Return the (X, Y) coordinate for the center point of the cell that contains the specified text.  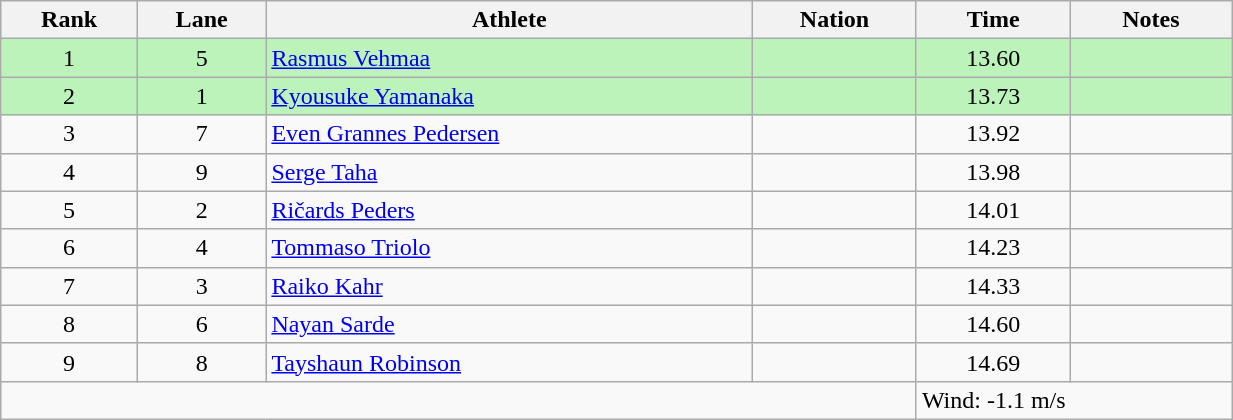
13.60 (993, 58)
14.23 (993, 248)
Kyousuke Yamanaka (510, 96)
14.69 (993, 362)
Wind: -1.1 m/s (1074, 400)
13.98 (993, 172)
Tommaso Triolo (510, 248)
Athlete (510, 20)
Tayshaun Robinson (510, 362)
14.60 (993, 324)
14.33 (993, 286)
Rank (70, 20)
Raiko Kahr (510, 286)
Nayan Sarde (510, 324)
Rasmus Vehmaa (510, 58)
Nation (835, 20)
Serge Taha (510, 172)
Time (993, 20)
Ričards Peders (510, 210)
13.73 (993, 96)
Lane (201, 20)
Even Grannes Pedersen (510, 134)
Notes (1151, 20)
13.92 (993, 134)
14.01 (993, 210)
